Locate the cell with the specified text and output its (X, Y) center coordinate. 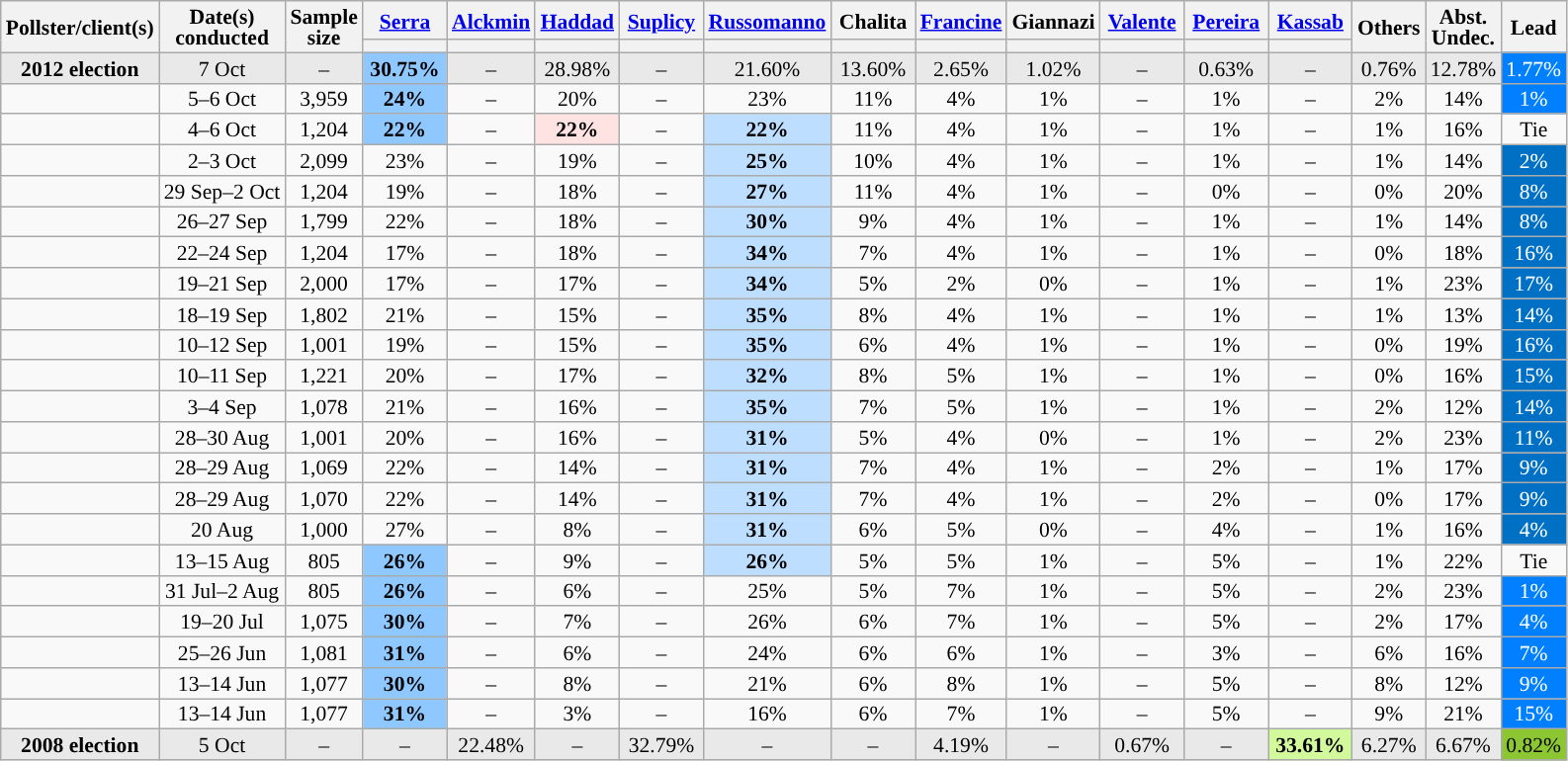
2,099 (323, 160)
6.67% (1463, 745)
Pollster/client(s) (80, 27)
Russomanno (767, 20)
4.19% (961, 745)
1,221 (323, 376)
5–6 Oct (222, 99)
Lead (1533, 27)
18–19 Sep (222, 314)
21.60% (767, 67)
2–3 Oct (222, 160)
0.67% (1143, 745)
Abst.Undec. (1463, 27)
Haddad (577, 20)
Date(s)conducted (222, 27)
29 Sep–2 Oct (222, 192)
2.65% (961, 67)
1,081 (323, 652)
28.98% (577, 67)
13.60% (872, 67)
22–24 Sep (222, 253)
2008 election (80, 745)
0.63% (1226, 67)
33.61% (1311, 745)
28–30 Aug (222, 437)
32% (767, 376)
1.77% (1533, 67)
Valente (1143, 20)
7 Oct (222, 67)
12.78% (1463, 67)
Francine (961, 20)
Alckmin (490, 20)
20 Aug (222, 530)
10% (872, 160)
4–6 Oct (222, 130)
13–15 Aug (222, 559)
0.82% (1533, 745)
25–26 Jun (222, 652)
13% (1463, 314)
1.02% (1053, 67)
1,069 (323, 468)
1,078 (323, 407)
Serra (405, 20)
19–21 Sep (222, 283)
1,070 (323, 498)
Samplesize (323, 27)
1,075 (323, 623)
26–27 Sep (222, 221)
5 Oct (222, 745)
1,802 (323, 314)
Chalita (872, 20)
2012 election (80, 67)
31 Jul–2 Aug (222, 591)
3–4 Sep (222, 407)
Giannazi (1053, 20)
Pereira (1226, 20)
19–20 Jul (222, 623)
6.27% (1389, 745)
10–12 Sep (222, 344)
1,799 (323, 221)
30.75% (405, 67)
Suplicy (660, 20)
3,959 (323, 99)
1,000 (323, 530)
32.79% (660, 745)
10–11 Sep (222, 376)
Kassab (1311, 20)
Others (1389, 27)
22.48% (490, 745)
0.76% (1389, 67)
2,000 (323, 283)
